Provide the (X, Y) coordinate of the cell's center where the given text is located.  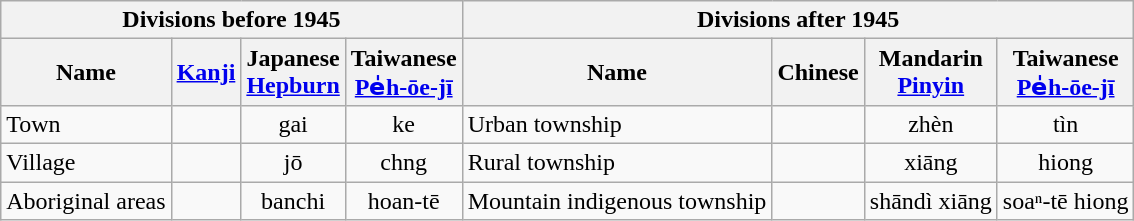
Kanji (206, 72)
banchi (293, 201)
chng (404, 162)
Divisions before 1945 (232, 20)
shāndì xiāng (930, 201)
Village (86, 162)
zhèn (930, 124)
ke (404, 124)
xiāng (930, 162)
Aboriginal areas (86, 201)
tìn (1066, 124)
Chinese (818, 72)
Rural township (617, 162)
hoan-tē (404, 201)
Mountain indigenous township (617, 201)
jō (293, 162)
Divisions after 1945 (798, 20)
hiong (1066, 162)
Urban township (617, 124)
Town (86, 124)
soaⁿ-tē hiong (1066, 201)
JapaneseHepburn (293, 72)
MandarinPinyin (930, 72)
gai (293, 124)
